For the text-containing cell, return its midpoint in (X, Y) coordinate format. 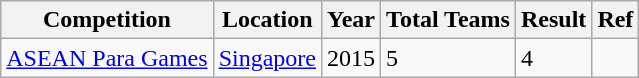
ASEAN Para Games (107, 58)
Year (350, 20)
4 (553, 58)
Singapore (267, 58)
Total Teams (448, 20)
Competition (107, 20)
Ref (616, 20)
2015 (350, 58)
5 (448, 58)
Location (267, 20)
Result (553, 20)
